Output the [x, y] coordinate of the center of the cell containing the given text.  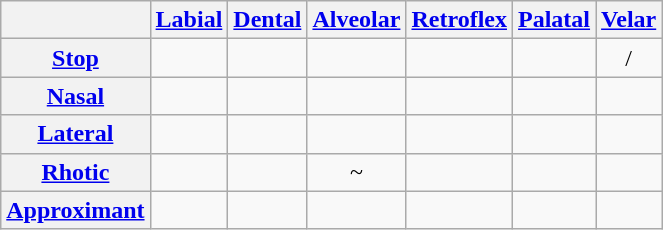
Alveolar [356, 20]
~ [356, 172]
Labial [189, 20]
Velar [629, 20]
Approximant [76, 210]
Palatal [554, 20]
Dental [268, 20]
Rhotic [76, 172]
Stop [76, 58]
Lateral [76, 134]
Retroflex [460, 20]
Nasal [76, 96]
/ [629, 58]
